Return the (X, Y) coordinate for the center point of the cell that contains the specified text.  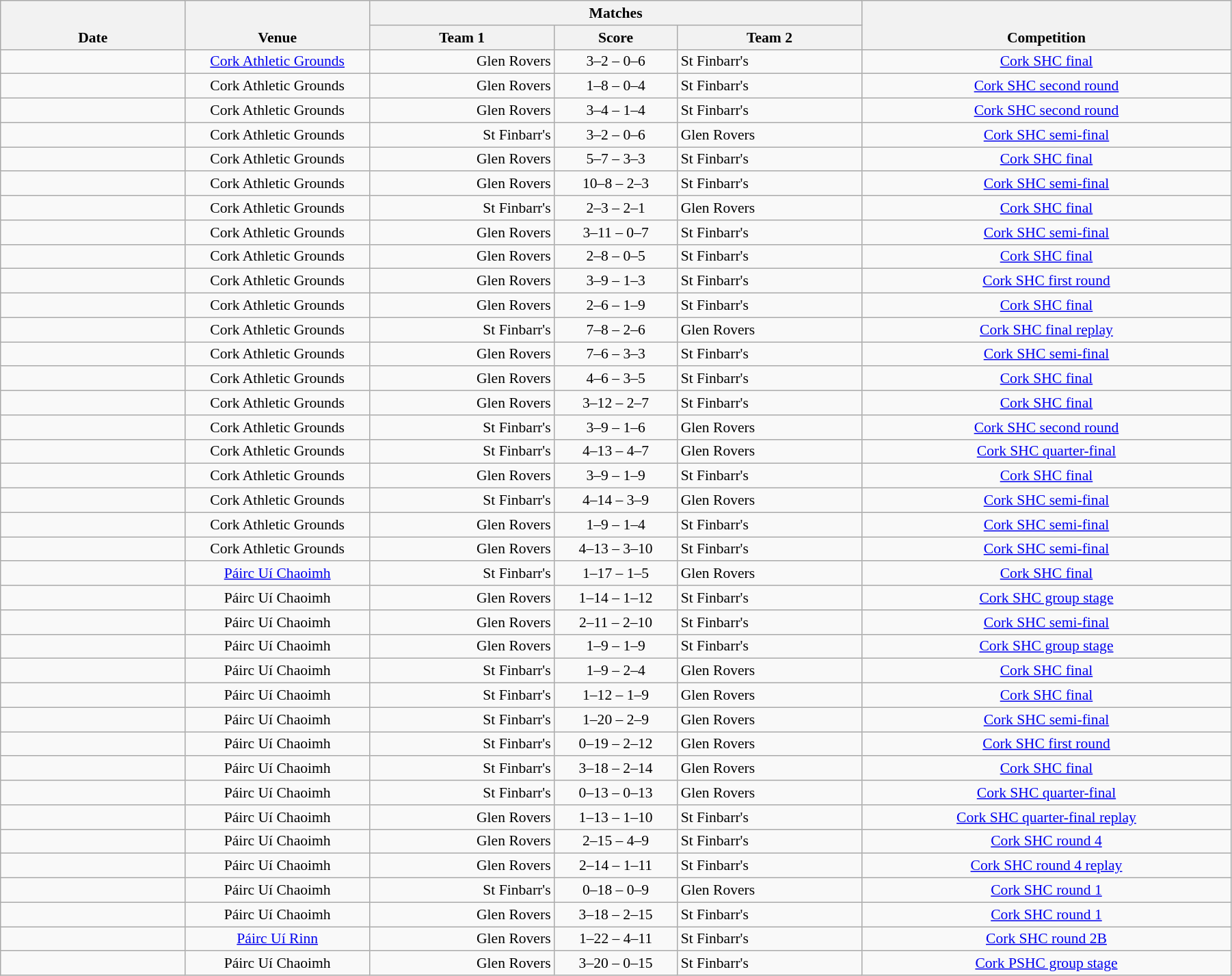
Cork SHC round 4 (1047, 841)
1–9 – 1–9 (616, 646)
Cork SHC round 2B (1047, 939)
10–8 – 2–3 (616, 184)
2–8 – 0–5 (616, 256)
2–3 – 2–1 (616, 208)
1–20 – 2–9 (616, 720)
2–11 – 2–10 (616, 622)
3–12 – 2–7 (616, 403)
4–6 – 3–5 (616, 379)
1–9 – 1–4 (616, 525)
4–13 – 4–7 (616, 451)
0–19 – 2–12 (616, 744)
Cork SHC round 4 replay (1047, 866)
3–9 – 1–3 (616, 281)
7–6 – 3–3 (616, 354)
1–12 – 1–9 (616, 696)
0–13 – 0–13 (616, 793)
3–11 – 0–7 (616, 233)
Score (616, 38)
5–7 – 3–3 (616, 159)
Cork SHC final replay (1047, 330)
Cork SHC quarter-final replay (1047, 817)
Team 2 (770, 38)
4–13 – 3–10 (616, 549)
3–20 – 0–15 (616, 964)
1–9 – 2–4 (616, 671)
0–18 – 0–9 (616, 891)
3–4 – 1–4 (616, 111)
Páirc Uí Rinn (278, 939)
Matches (616, 13)
2–6 – 1–9 (616, 306)
Cork PSHC group stage (1047, 964)
Competition (1047, 25)
4–14 – 3–9 (616, 501)
1–17 – 1–5 (616, 574)
3–18 – 2–14 (616, 769)
3–18 – 2–15 (616, 914)
1–22 – 4–11 (616, 939)
2–15 – 4–9 (616, 841)
7–8 – 2–6 (616, 330)
1–8 – 0–4 (616, 86)
3–9 – 1–9 (616, 476)
Team 1 (462, 38)
2–14 – 1–11 (616, 866)
1–14 – 1–12 (616, 598)
Date (93, 25)
3–9 – 1–6 (616, 427)
Venue (278, 25)
1–13 – 1–10 (616, 817)
